Output the [x, y] coordinate of the center of the cell containing the given text.  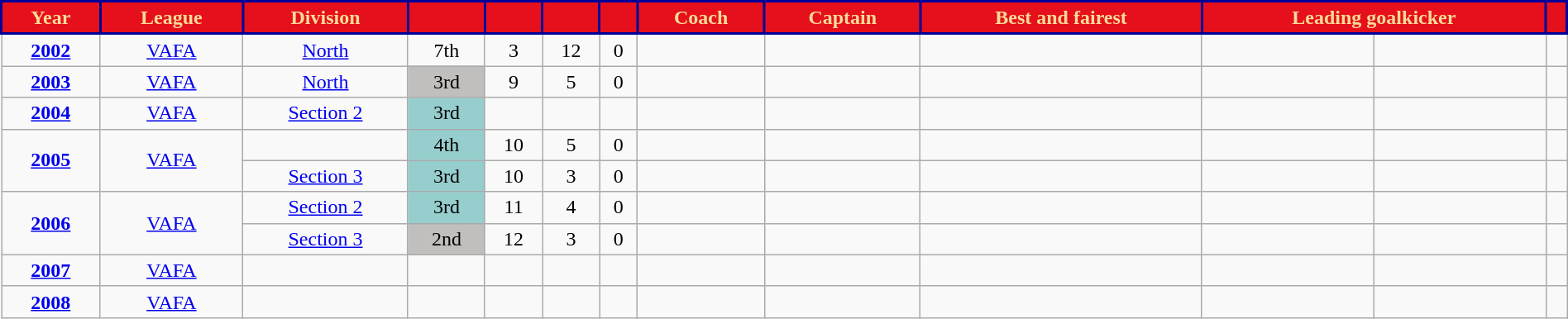
11 [513, 207]
Best and fairest [1061, 18]
Leading goalkicker [1374, 18]
9 [513, 82]
2005 [51, 160]
4th [447, 145]
2nd [447, 239]
4 [571, 207]
2003 [51, 82]
2004 [51, 113]
2008 [51, 302]
2006 [51, 223]
Coach [701, 18]
Captain [843, 18]
2007 [51, 270]
Year [51, 18]
League [171, 18]
Division [326, 18]
2002 [51, 50]
7th [447, 50]
